Output the [x, y] coordinate of the center of the cell containing the given text.  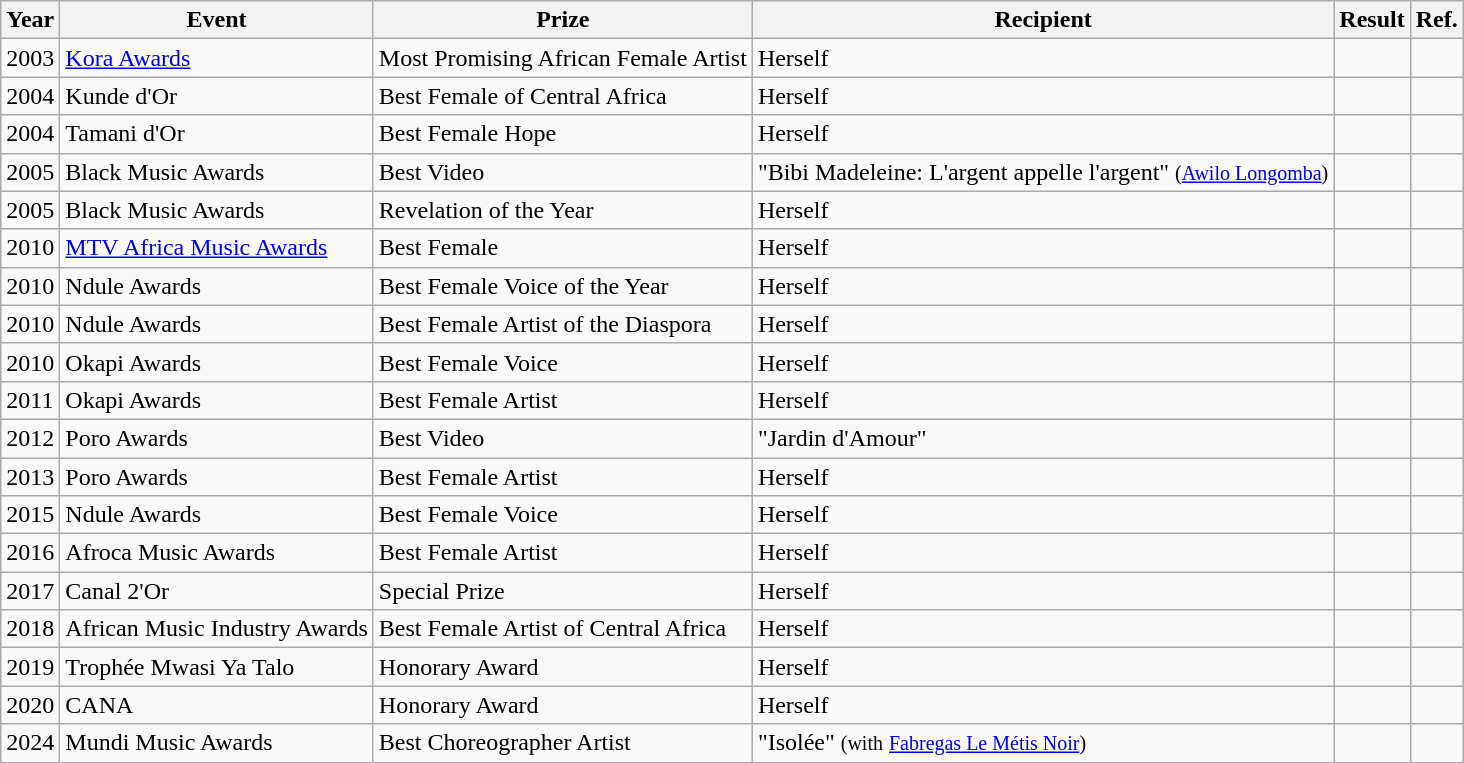
Kora Awards [216, 58]
Trophée Mwasi Ya Talo [216, 667]
Best Female Artist of the Diaspora [562, 324]
Result [1372, 20]
2018 [30, 629]
Best Female of Central Africa [562, 96]
Afroca Music Awards [216, 553]
"Bibi Madeleine: L'argent appelle l'argent" (Awilo Longomba) [1042, 172]
2012 [30, 438]
Best Female Voice of the Year [562, 286]
2015 [30, 515]
Special Prize [562, 591]
2011 [30, 400]
2003 [30, 58]
Most Promising African Female Artist [562, 58]
Recipient [1042, 20]
Prize [562, 20]
Ref. [1436, 20]
2016 [30, 553]
Best Choreographer Artist [562, 743]
CANA [216, 705]
African Music Industry Awards [216, 629]
"Isolée" (with Fabregas Le Métis Noir) [1042, 743]
"Jardin d'Amour" [1042, 438]
2019 [30, 667]
Best Female Artist of Central Africa [562, 629]
Event [216, 20]
2024 [30, 743]
2013 [30, 477]
Year [30, 20]
2020 [30, 705]
Mundi Music Awards [216, 743]
Revelation of the Year [562, 210]
Kunde d'Or [216, 96]
MTV Africa Music Awards [216, 248]
Best Female [562, 248]
Tamani d'Or [216, 134]
Best Female Hope [562, 134]
Canal 2'Or [216, 591]
2017 [30, 591]
